Search for the cell housing the specified text and yield its (x, y) center coordinate. 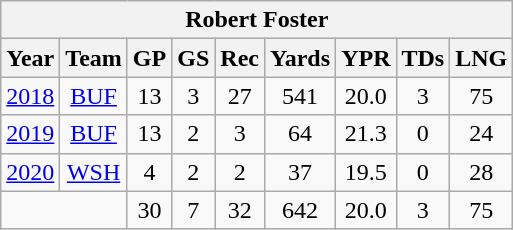
Year (30, 58)
Robert Foster (257, 20)
Yards (300, 58)
YPR (366, 58)
2019 (30, 134)
GS (194, 58)
21.3 (366, 134)
30 (149, 210)
642 (300, 210)
541 (300, 96)
37 (300, 172)
4 (149, 172)
32 (240, 210)
WSH (94, 172)
7 (194, 210)
19.5 (366, 172)
24 (482, 134)
TDs (423, 58)
LNG (482, 58)
Team (94, 58)
64 (300, 134)
Rec (240, 58)
2020 (30, 172)
2018 (30, 96)
GP (149, 58)
28 (482, 172)
27 (240, 96)
